Output the [X, Y] coordinate of the center of the cell containing the given text.  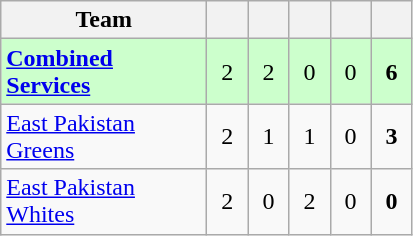
3 [392, 136]
East Pakistan Whites [104, 202]
East Pakistan Greens [104, 136]
Combined Services [104, 72]
Team [104, 20]
6 [392, 72]
